Provide the (x, y) coordinate of the cell's center where the given text is located.  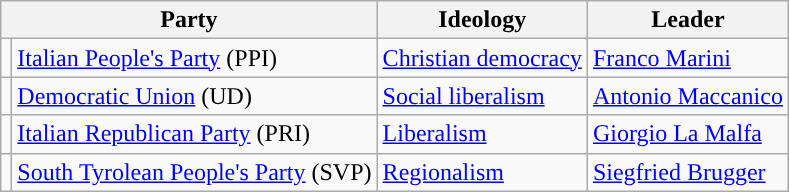
South Tyrolean People's Party (SVP) (194, 172)
Antonio Maccanico (688, 96)
Italian Republican Party (PRI) (194, 134)
Regionalism (482, 172)
Christian democracy (482, 58)
Italian People's Party (PPI) (194, 58)
Ideology (482, 20)
Democratic Union (UD) (194, 96)
Social liberalism (482, 96)
Party (189, 20)
Siegfried Brugger (688, 172)
Liberalism (482, 134)
Franco Marini (688, 58)
Leader (688, 20)
Giorgio La Malfa (688, 134)
